Provide the [X, Y] coordinate of the cell's center where the given text is located.  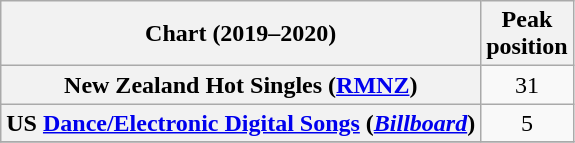
5 [527, 123]
Peakposition [527, 34]
Chart (2019–2020) [241, 34]
31 [527, 85]
New Zealand Hot Singles (RMNZ) [241, 85]
US Dance/Electronic Digital Songs (Billboard) [241, 123]
